Pinpoint the cell where the given text exists, returning its (X, Y) midpoint coordinate. 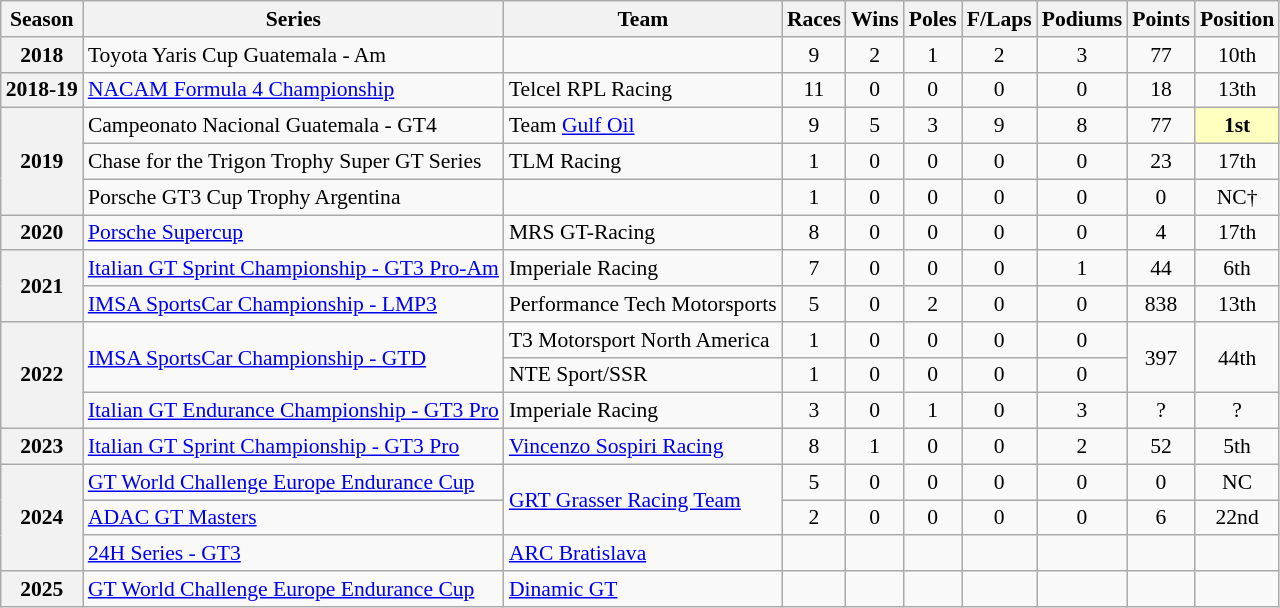
2025 (42, 589)
Team Gulf Oil (643, 126)
Races (814, 19)
IMSA SportsCar Championship - GTD (294, 358)
2023 (42, 447)
44th (1237, 358)
7 (814, 269)
Campeonato Nacional Guatemala - GT4 (294, 126)
T3 Motorsport North America (643, 340)
Toyota Yaris Cup Guatemala - Am (294, 55)
2022 (42, 376)
Porsche GT3 Cup Trophy Argentina (294, 197)
23 (1161, 162)
Italian GT Endurance Championship - GT3 Pro (294, 411)
397 (1161, 358)
4 (1161, 233)
52 (1161, 447)
6th (1237, 269)
Series (294, 19)
22nd (1237, 518)
Performance Tech Motorsports (643, 304)
2018 (42, 55)
Vincenzo Sospiri Racing (643, 447)
Podiums (1082, 19)
Chase for the Trigon Trophy Super GT Series (294, 162)
838 (1161, 304)
6 (1161, 518)
2019 (42, 162)
NC† (1237, 197)
Position (1237, 19)
24H Series - GT3 (294, 554)
TLM Racing (643, 162)
18 (1161, 90)
2020 (42, 233)
GRT Grasser Racing Team (643, 500)
MRS GT-Racing (643, 233)
1st (1237, 126)
Team (643, 19)
Season (42, 19)
Points (1161, 19)
Italian GT Sprint Championship - GT3 Pro (294, 447)
Italian GT Sprint Championship - GT3 Pro-Am (294, 269)
ADAC GT Masters (294, 518)
10th (1237, 55)
F/Laps (1000, 19)
Telcel RPL Racing (643, 90)
Wins (875, 19)
NC (1237, 482)
NTE Sport/SSR (643, 375)
44 (1161, 269)
5th (1237, 447)
Dinamic GT (643, 589)
2024 (42, 518)
2021 (42, 286)
Poles (933, 19)
NACAM Formula 4 Championship (294, 90)
11 (814, 90)
2018-19 (42, 90)
IMSA SportsCar Championship - LMP3 (294, 304)
Porsche Supercup (294, 233)
ARC Bratislava (643, 554)
